Find where the given text appears and provide that cell's center as (X, Y) coordinate. 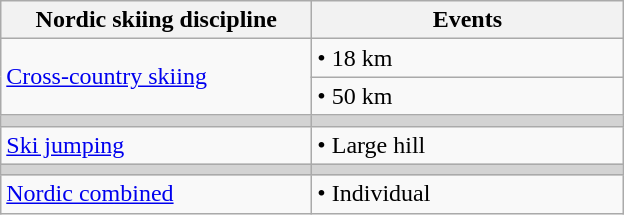
Ski jumping (156, 145)
Nordic skiing discipline (156, 20)
• Individual (468, 194)
• 18 km (468, 58)
Events (468, 20)
• 50 km (468, 96)
Nordic combined (156, 194)
Cross-country skiing (156, 77)
• Large hill (468, 145)
